Capture the cell that displays the provided text and extract its [X, Y] central coordinate. 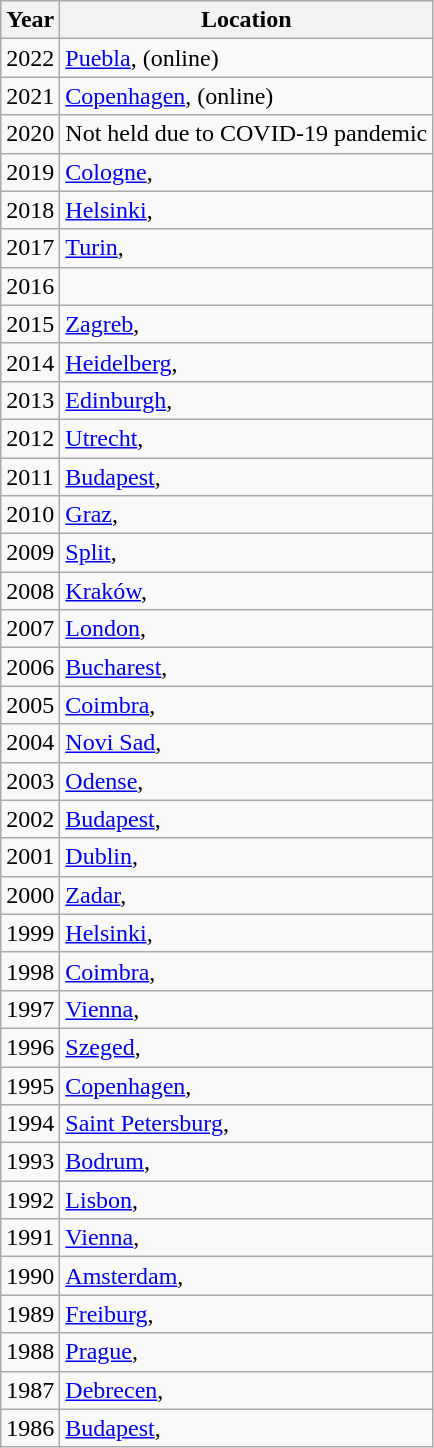
Copenhagen, [246, 1085]
Prague, [246, 1352]
2001 [30, 857]
2009 [30, 553]
Szeged, [246, 1047]
2007 [30, 629]
Utrecht, [246, 438]
1996 [30, 1047]
Kraków, [246, 591]
Turin, [246, 248]
Dublin, [246, 857]
Cologne, [246, 172]
Split, [246, 553]
1986 [30, 1428]
1994 [30, 1124]
Odense, [246, 781]
Amsterdam, [246, 1276]
1993 [30, 1162]
2012 [30, 438]
Location [246, 20]
2006 [30, 667]
1995 [30, 1085]
2005 [30, 705]
2011 [30, 477]
Bodrum, [246, 1162]
Copenhagen, (online) [246, 96]
1997 [30, 1009]
2018 [30, 210]
Debrecen, [246, 1390]
Bucharest, [246, 667]
2010 [30, 515]
Freiburg, [246, 1314]
Zadar, [246, 895]
Novi Sad, [246, 743]
Edinburgh, [246, 400]
Lisbon, [246, 1200]
London, [246, 629]
1991 [30, 1238]
2002 [30, 819]
1990 [30, 1276]
1998 [30, 971]
Graz, [246, 515]
2000 [30, 895]
2022 [30, 58]
2020 [30, 134]
1999 [30, 933]
2004 [30, 743]
Not held due to COVID-19 pandemic [246, 134]
2013 [30, 400]
2015 [30, 324]
1992 [30, 1200]
2021 [30, 96]
2008 [30, 591]
Heidelberg, [246, 362]
2019 [30, 172]
1988 [30, 1352]
2003 [30, 781]
2014 [30, 362]
1987 [30, 1390]
1989 [30, 1314]
Zagreb, [246, 324]
Saint Petersburg, [246, 1124]
2016 [30, 286]
Year [30, 20]
2017 [30, 248]
Puebla, (online) [246, 58]
